Provide the (X, Y) coordinate of the cell's center where the given text is located.  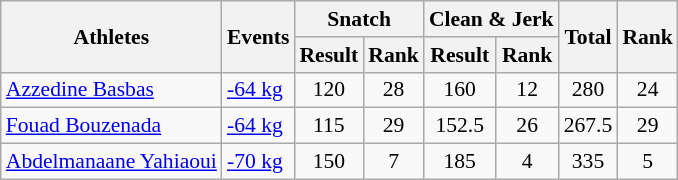
335 (588, 162)
185 (460, 162)
24 (648, 90)
-70 kg (258, 162)
150 (328, 162)
Events (258, 36)
152.5 (460, 126)
7 (394, 162)
Athletes (112, 36)
115 (328, 126)
12 (528, 90)
4 (528, 162)
280 (588, 90)
Abdelmanaane Yahiaoui (112, 162)
5 (648, 162)
160 (460, 90)
26 (528, 126)
Azzedine Basbas (112, 90)
120 (328, 90)
Fouad Bouzenada (112, 126)
Total (588, 36)
28 (394, 90)
Clean & Jerk (492, 19)
Snatch (358, 19)
267.5 (588, 126)
